Return the (X, Y) coordinate for the center point of the cell that contains the specified text.  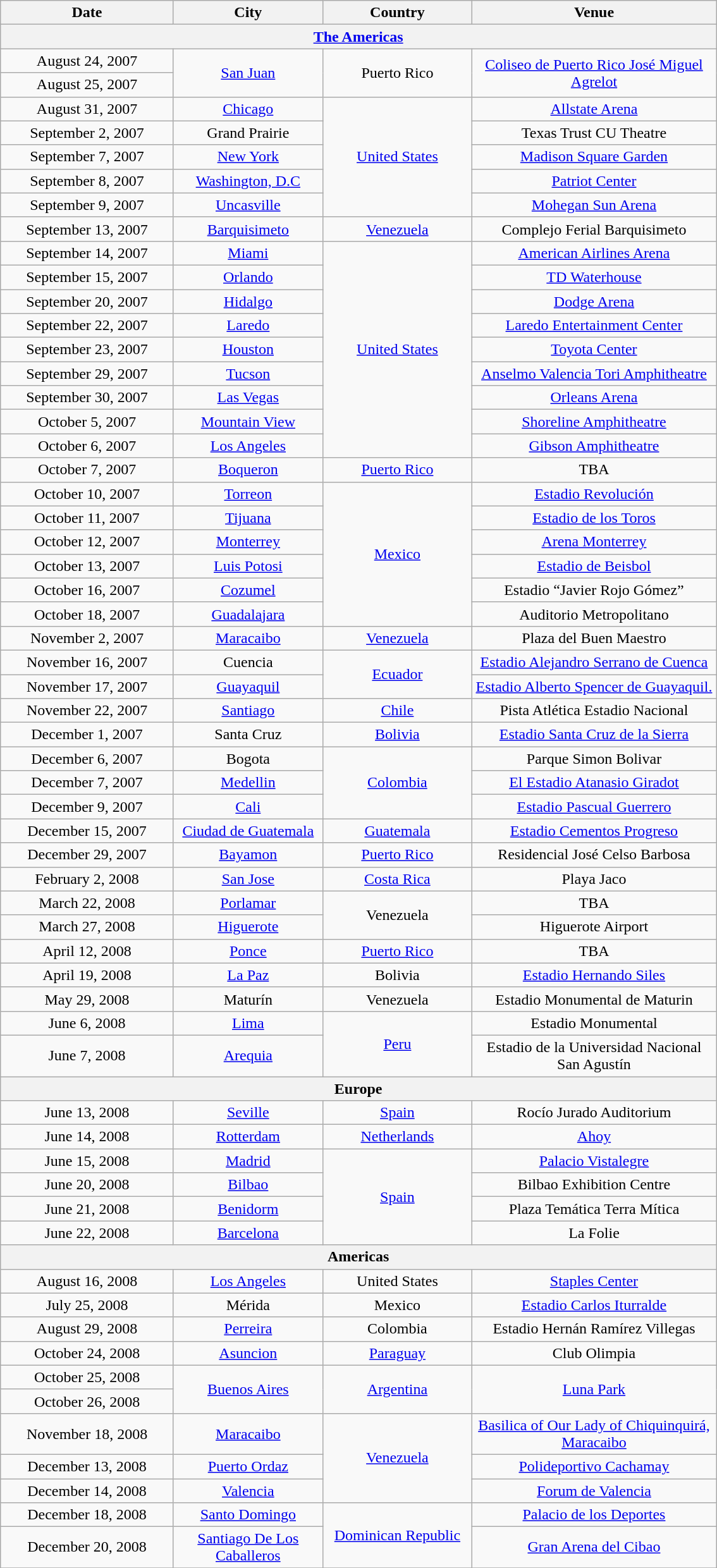
March 27, 2008 (87, 927)
October 26, 2008 (87, 1401)
Dodge Arena (594, 302)
Asuncion (248, 1353)
Seville (248, 1113)
December 13, 2008 (87, 1466)
September 7, 2007 (87, 157)
August 24, 2007 (87, 61)
Arequia (248, 1056)
August 25, 2007 (87, 85)
Bilbao Exhibition Centre (594, 1185)
Santo Domingo (248, 1515)
Anselmo Valencia Tori Amphitheatre (594, 374)
September 14, 2007 (87, 253)
Gibson Amphitheatre (594, 446)
November 2, 2007 (87, 638)
October 7, 2007 (87, 470)
September 8, 2007 (87, 181)
December 1, 2007 (87, 735)
February 2, 2008 (87, 879)
October 25, 2008 (87, 1377)
Arena Monterrey (594, 542)
December 18, 2008 (87, 1515)
Plaza del Buen Maestro (594, 638)
Auditorio Metropolitano (594, 614)
Venue (594, 13)
May 29, 2008 (87, 999)
Plaza Temática Terra Mítica (594, 1209)
Higuerote (248, 927)
Country (397, 13)
Tijuana (248, 518)
December 29, 2007 (87, 855)
Complejo Ferial Barquisimeto (594, 229)
September 30, 2007 (87, 398)
December 20, 2008 (87, 1548)
Benidorm (248, 1209)
Palacio de los Deportes (594, 1515)
October 11, 2007 (87, 518)
October 5, 2007 (87, 422)
November 22, 2007 (87, 711)
Lima (248, 1023)
June 14, 2008 (87, 1137)
October 18, 2007 (87, 614)
Porlamar (248, 903)
Estadio de los Toros (594, 518)
Medellin (248, 783)
Tucson (248, 374)
Mérida (248, 1305)
December 14, 2008 (87, 1490)
Guatemala (397, 831)
June 7, 2008 (87, 1056)
Ecuador (397, 674)
Houston (248, 350)
September 2, 2007 (87, 133)
Dominican Republic (397, 1535)
Palacio Vistalegre (594, 1161)
Uncasville (248, 205)
Santa Cruz (248, 735)
Hidalgo (248, 302)
Washington, D.C (248, 181)
Guadalajara (248, 614)
Perreira (248, 1329)
Torreon (248, 494)
August 31, 2007 (87, 109)
Texas Trust CU Theatre (594, 133)
June 21, 2008 (87, 1209)
Toyota Center (594, 350)
Staples Center (594, 1281)
Estadio Santa Cruz de la Sierra (594, 735)
October 12, 2007 (87, 542)
Gran Arena del Cibao (594, 1548)
Boqueron (248, 470)
Estadio Hernando Siles (594, 975)
Shoreline Amphitheatre (594, 422)
Mohegan Sun Arena (594, 205)
October 10, 2007 (87, 494)
Ponce (248, 951)
October 16, 2007 (87, 590)
Bilbao (248, 1185)
March 22, 2008 (87, 903)
New York (248, 157)
Madison Square Garden (594, 157)
San Juan (248, 73)
The Americas (358, 37)
Estadio Cementos Progreso (594, 831)
Santiago De Los Caballeros (248, 1548)
September 13, 2007 (87, 229)
December 7, 2007 (87, 783)
Parque Simon Bolivar (594, 759)
American Airlines Arena (594, 253)
Mountain View (248, 422)
Estadio Monumental (594, 1023)
July 25, 2008 (87, 1305)
Polideportivo Cachamay (594, 1466)
October 13, 2007 (87, 566)
June 20, 2008 (87, 1185)
Rocío Jurado Auditorium (594, 1113)
Guayaquil (248, 686)
June 6, 2008 (87, 1023)
Higuerote Airport (594, 927)
Chicago (248, 109)
September 15, 2007 (87, 277)
December 9, 2007 (87, 807)
December 6, 2007 (87, 759)
Santiago (248, 711)
June 15, 2008 (87, 1161)
Laredo Entertainment Center (594, 326)
October 6, 2007 (87, 446)
Maturín (248, 999)
Estadio Revolución (594, 494)
La Folie (594, 1233)
Cozumel (248, 590)
Cuencia (248, 662)
Ahoy (594, 1137)
Puerto Ordaz (248, 1466)
Bogota (248, 759)
Playa Jaco (594, 879)
Date (87, 13)
Ciudad de Guatemala (248, 831)
Laredo (248, 326)
December 15, 2007 (87, 831)
Argentina (397, 1389)
Europe (358, 1088)
Club Olimpia (594, 1353)
La Paz (248, 975)
Barcelona (248, 1233)
April 19, 2008 (87, 975)
Netherlands (397, 1137)
City (248, 13)
TD Waterhouse (594, 277)
Coliseo de Puerto Rico José Miguel Agrelot (594, 73)
Bayamon (248, 855)
Monterrey (248, 542)
Americas (358, 1257)
November 16, 2007 (87, 662)
Barquisimeto (248, 229)
Miami (248, 253)
Orlando (248, 277)
August 16, 2008 (87, 1281)
November 18, 2008 (87, 1434)
September 9, 2007 (87, 205)
Estadio Alejandro Serrano de Cuenca (594, 662)
September 20, 2007 (87, 302)
Chile (397, 711)
Luis Potosi (248, 566)
September 29, 2007 (87, 374)
Estadio Monumental de Maturin (594, 999)
Valencia (248, 1490)
June 13, 2008 (87, 1113)
August 29, 2008 (87, 1329)
Estadio de la Universidad Nacional San Agustín (594, 1056)
Estadio Hernán Ramírez Villegas (594, 1329)
Forum de Valencia (594, 1490)
Buenos Aires (248, 1389)
Residencial José Celso Barbosa (594, 855)
Paraguay (397, 1353)
Estadio “Javier Rojo Gómez” (594, 590)
Peru (397, 1043)
Orleans Arena (594, 398)
Basilica of Our Lady of Chiquinquirá, Maracaibo (594, 1434)
September 23, 2007 (87, 350)
June 22, 2008 (87, 1233)
Cali (248, 807)
San Jose (248, 879)
Madrid (248, 1161)
September 22, 2007 (87, 326)
Pista Atlética Estadio Nacional (594, 711)
April 12, 2008 (87, 951)
Rotterdam (248, 1137)
Estadio Pascual Guerrero (594, 807)
October 24, 2008 (87, 1353)
Allstate Arena (594, 109)
Luna Park (594, 1389)
Estadio Alberto Spencer de Guayaquil. (594, 686)
Las Vegas (248, 398)
El Estadio Atanasio Giradot (594, 783)
Grand Prairie (248, 133)
November 17, 2007 (87, 686)
Patriot Center (594, 181)
Estadio Carlos Iturralde (594, 1305)
Costa Rica (397, 879)
Estadio de Beisbol (594, 566)
